Identify which cell holds the provided text, then report its (x, y) central coordinate. 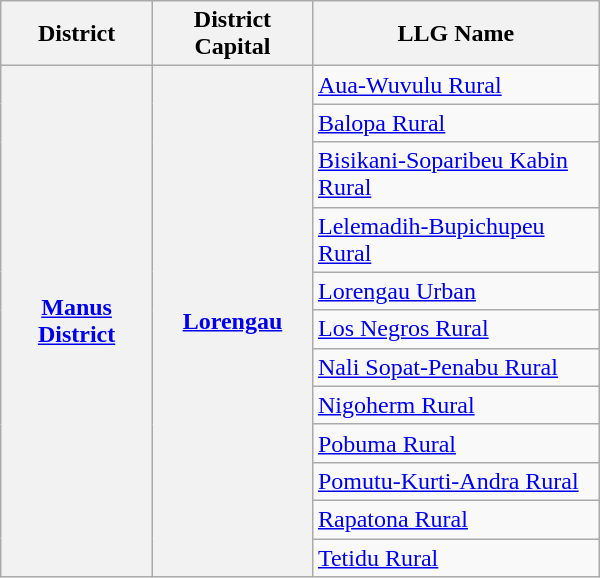
Balopa Rural (456, 123)
District (77, 34)
Bisikani-Soparibeu Kabin Rural (456, 174)
Los Negros Rural (456, 329)
Rapatona Rural (456, 519)
Nali Sopat-Penabu Rural (456, 367)
LLG Name (456, 34)
Lorengau Urban (456, 291)
Manus District (77, 322)
Lorengau (232, 322)
Tetidu Rural (456, 557)
Pobuma Rural (456, 443)
Lelemadih-Bupichupeu Rural (456, 240)
Pomutu-Kurti-Andra Rural (456, 481)
Nigoherm Rural (456, 405)
Aua-Wuvulu Rural (456, 85)
District Capital (232, 34)
